Extract the (X, Y) coordinate from the center of the cell holding the provided text.  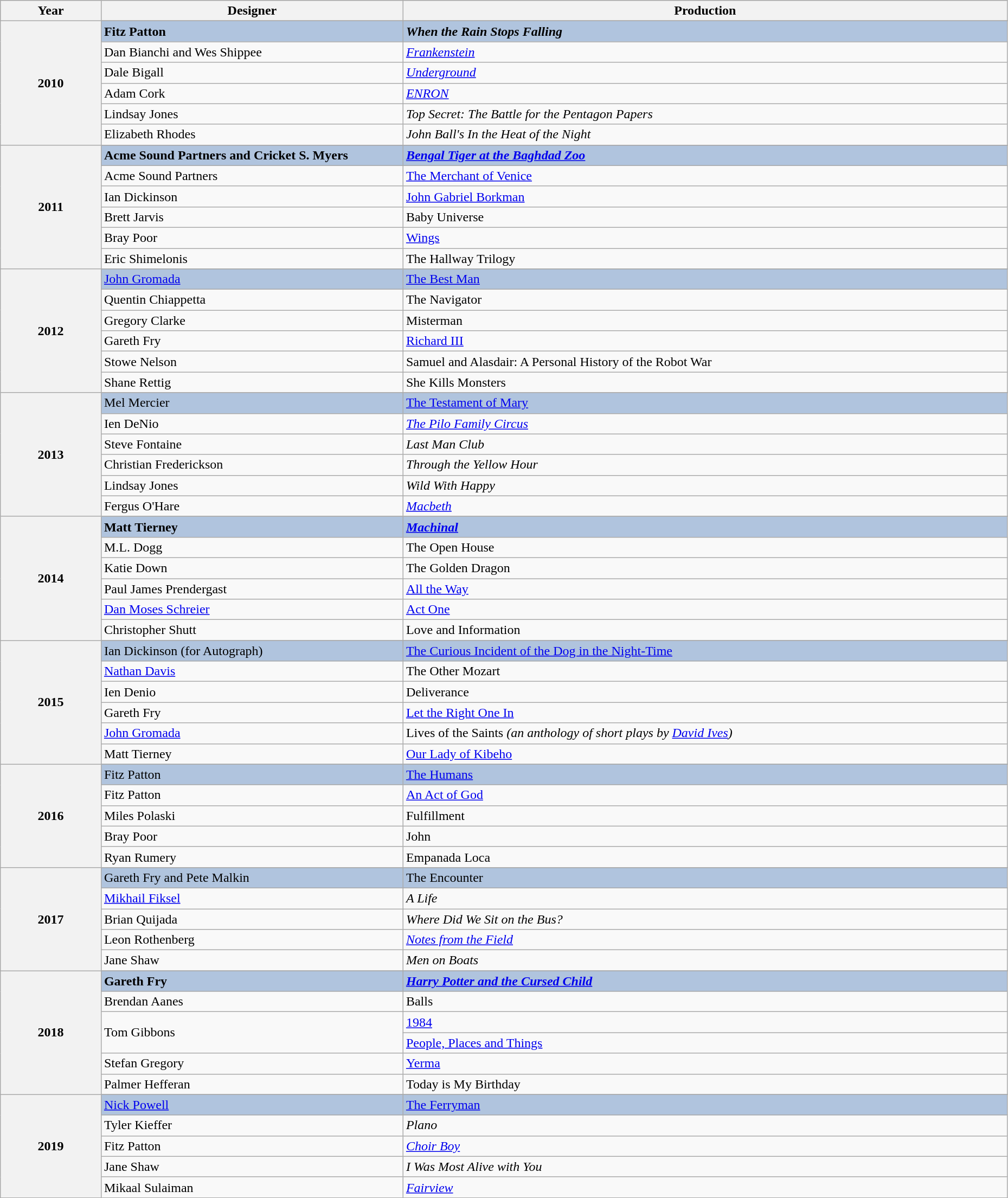
All the Way (705, 588)
Gregory Clarke (252, 321)
The Humans (705, 774)
Nick Powell (252, 1105)
2010 (51, 83)
Harry Potter and the Cursed Child (705, 981)
Yerma (705, 1064)
I Was Most Alive with You (705, 1167)
People, Places and Things (705, 1043)
John (705, 836)
Last Man Club (705, 444)
The Hallway Trilogy (705, 259)
The Best Man (705, 279)
Balls (705, 1002)
Act One (705, 610)
Acme Sound Partners (252, 176)
M.L. Dogg (252, 547)
Eric Shimelonis (252, 259)
The Merchant of Venice (705, 176)
1984 (705, 1022)
Where Did We Sit on the Bus? (705, 919)
Nathan Davis (252, 671)
Tyler Kieffer (252, 1125)
2015 (51, 702)
Choir Boy (705, 1146)
A Life (705, 898)
Adam Cork (252, 93)
2016 (51, 816)
The Other Mozart (705, 671)
The Navigator (705, 300)
An Act of God (705, 795)
Underground (705, 73)
Designer (252, 11)
Fergus O'Hare (252, 506)
Ien DeNio (252, 424)
Dale Bigall (252, 73)
2014 (51, 578)
2012 (51, 331)
Misterman (705, 321)
Wings (705, 238)
Men on Boats (705, 960)
Steve Fontaine (252, 444)
The Pilo Family Circus (705, 424)
Palmer Hefferan (252, 1084)
Macbeth (705, 506)
Acme Sound Partners and Cricket S. Myers (252, 155)
Lives of the Saints (an anthology of short plays by David Ives) (705, 733)
ENRON (705, 93)
Stefan Gregory (252, 1064)
Ian Dickinson (for Autograph) (252, 651)
Today is My Birthday (705, 1084)
Shane Rettig (252, 382)
Stowe Nelson (252, 362)
Mel Mercier (252, 403)
The Golden Dragon (705, 568)
Christopher Shutt (252, 630)
The Testament of Mary (705, 403)
Top Secret: The Battle for the Pentagon Papers (705, 114)
Love and Information (705, 630)
Miles Polaski (252, 816)
Fulfillment (705, 816)
Ryan Rumery (252, 857)
Empanada Loca (705, 857)
Mikaal Sulaiman (252, 1187)
Through the Yellow Hour (705, 465)
2019 (51, 1146)
Brendan Aanes (252, 1002)
Leon Rothenberg (252, 940)
The Encounter (705, 877)
Mikhail Fiksel (252, 898)
Ien Denio (252, 692)
2011 (51, 207)
John Ball's In the Heat of the Night (705, 134)
Bengal Tiger at the Baghdad Zoo (705, 155)
Samuel and Alasdair: A Personal History of the Robot War (705, 362)
She Kills Monsters (705, 382)
Baby Universe (705, 217)
Machinal (705, 527)
Richard III (705, 341)
Deliverance (705, 692)
Paul James Prendergast (252, 588)
Brett Jarvis (252, 217)
2018 (51, 1033)
The Curious Incident of the Dog in the Night-Time (705, 651)
Year (51, 11)
Wild With Happy (705, 485)
Let the Right One In (705, 713)
The Open House (705, 547)
Production (705, 11)
2013 (51, 454)
Fairview (705, 1187)
Plano (705, 1125)
Christian Frederickson (252, 465)
Quentin Chiappetta (252, 300)
2017 (51, 919)
Katie Down (252, 568)
Frankenstein (705, 52)
When the Rain Stops Falling (705, 31)
John Gabriel Borkman (705, 196)
Ian Dickinson (252, 196)
The Ferryman (705, 1105)
Our Lady of Kibeho (705, 754)
Elizabeth Rhodes (252, 134)
Gareth Fry and Pete Malkin (252, 877)
Dan Bianchi and Wes Shippee (252, 52)
Notes from the Field (705, 940)
Tom Gibbons (252, 1033)
Brian Quijada (252, 919)
Dan Moses Schreier (252, 610)
